From the cell containing the given text, extract its center point as (x, y) coordinate. 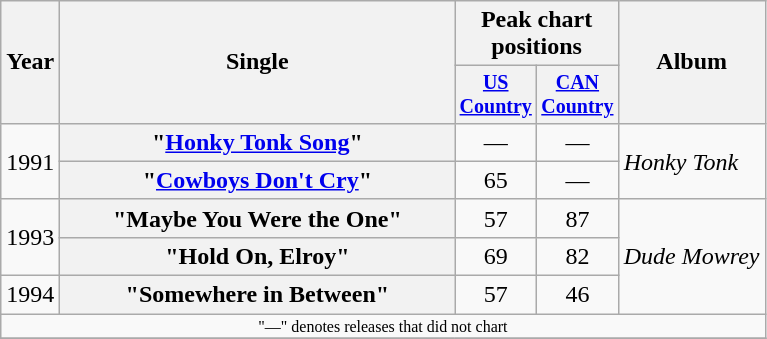
46 (578, 295)
"Honky Tonk Song" (258, 142)
"Somewhere in Between" (258, 295)
Year (30, 62)
Album (692, 62)
1991 (30, 161)
82 (578, 256)
1993 (30, 237)
US Country (496, 94)
65 (496, 180)
Peak chartpositions (536, 34)
1994 (30, 295)
Honky Tonk (692, 161)
87 (578, 218)
69 (496, 256)
"Hold On, Elroy" (258, 256)
"—" denotes releases that did not chart (383, 326)
"Cowboys Don't Cry" (258, 180)
"Maybe You Were the One" (258, 218)
CAN Country (578, 94)
Dude Mowrey (692, 256)
Single (258, 62)
